Extract the (x, y) coordinate from the center of the cell holding the provided text.  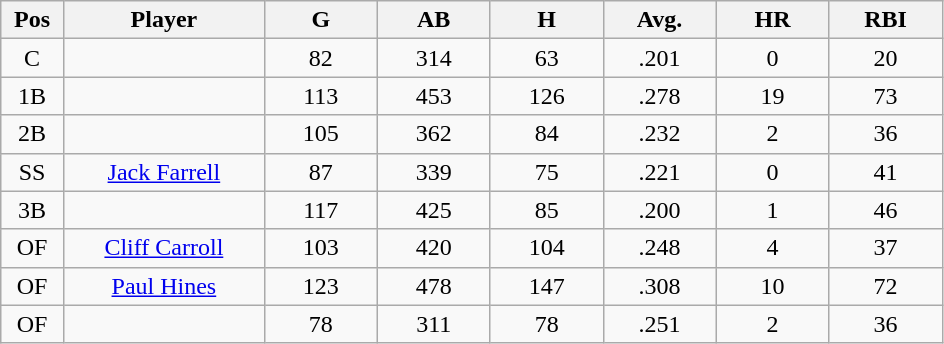
46 (886, 210)
105 (320, 134)
339 (434, 172)
19 (772, 96)
314 (434, 58)
.201 (660, 58)
3B (32, 210)
1 (772, 210)
104 (546, 248)
.278 (660, 96)
72 (886, 286)
75 (546, 172)
85 (546, 210)
147 (546, 286)
87 (320, 172)
Avg. (660, 20)
1B (32, 96)
20 (886, 58)
Cliff Carroll (164, 248)
103 (320, 248)
HR (772, 20)
RBI (886, 20)
113 (320, 96)
63 (546, 58)
.221 (660, 172)
82 (320, 58)
425 (434, 210)
10 (772, 286)
37 (886, 248)
.251 (660, 324)
Player (164, 20)
73 (886, 96)
.232 (660, 134)
362 (434, 134)
Jack Farrell (164, 172)
C (32, 58)
Pos (32, 20)
H (546, 20)
420 (434, 248)
2B (32, 134)
453 (434, 96)
126 (546, 96)
.308 (660, 286)
311 (434, 324)
4 (772, 248)
SS (32, 172)
.248 (660, 248)
117 (320, 210)
AB (434, 20)
Paul Hines (164, 286)
123 (320, 286)
84 (546, 134)
478 (434, 286)
.200 (660, 210)
G (320, 20)
41 (886, 172)
